Pinpoint the cell where the given text exists, returning its [X, Y] midpoint coordinate. 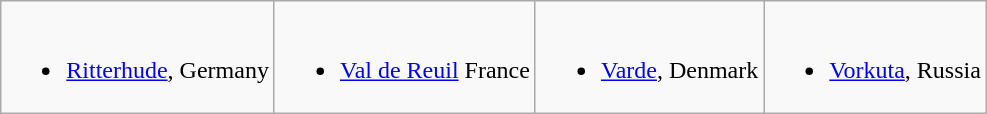
Ritterhude, Germany [138, 58]
Varde, Denmark [649, 58]
Vorkuta, Russia [876, 58]
Val de Reuil France [404, 58]
